Identify which cell holds the provided text, then report its [x, y] central coordinate. 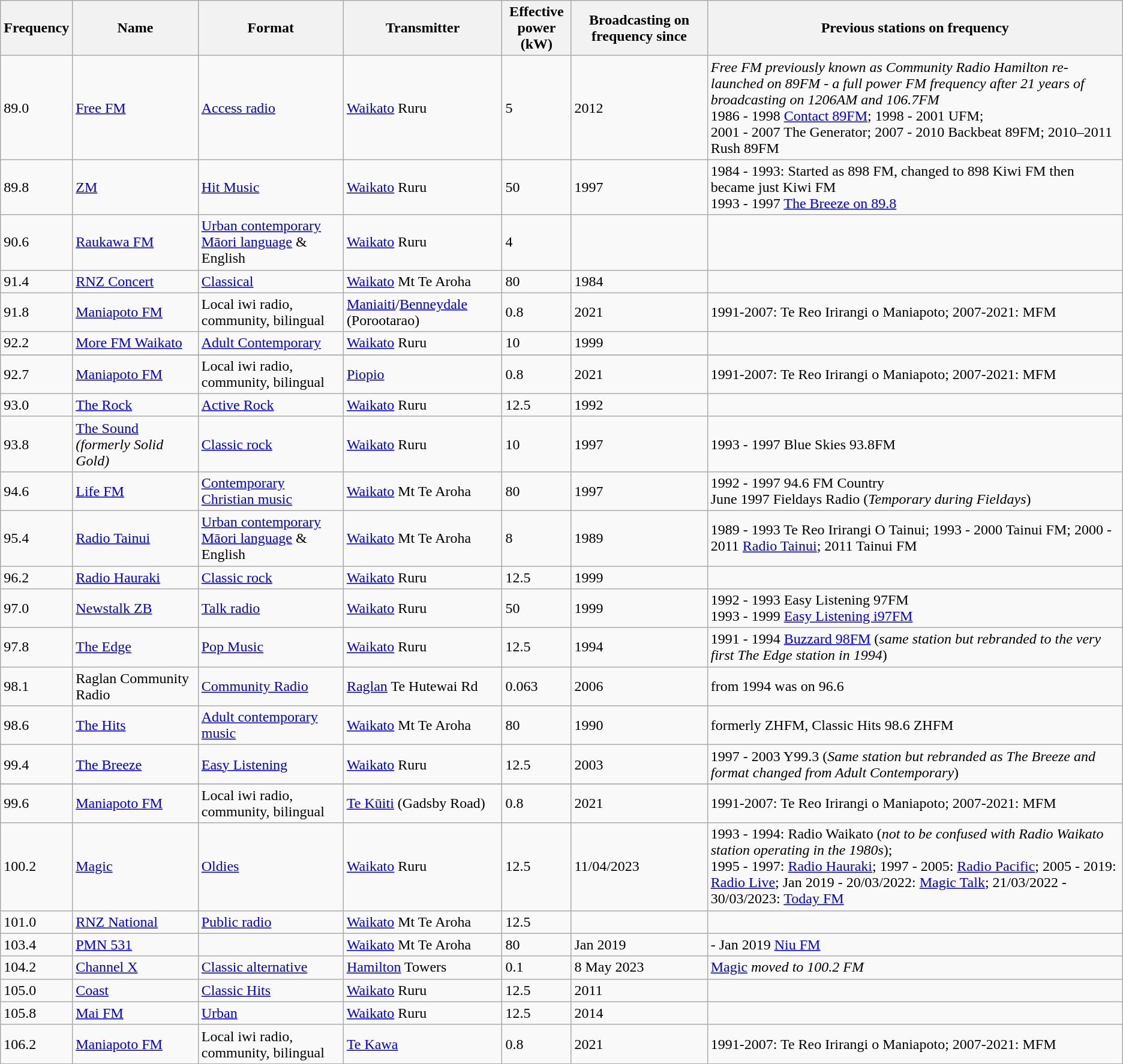
Access radio [271, 108]
Adult Contemporary [271, 343]
Mai FM [136, 1013]
The Breeze [136, 764]
The Sound (formerly Solid Gold) [136, 444]
2011 [639, 990]
5 [536, 108]
97.8 [37, 648]
Free FM [136, 108]
The Hits [136, 726]
92.7 [37, 374]
103.4 [37, 945]
More FM Waikato [136, 343]
96.2 [37, 578]
Classic Hits [271, 990]
100.2 [37, 867]
Oldies [271, 867]
Transmitter [422, 28]
The Rock [136, 405]
Broadcasting on frequency since [639, 28]
RNZ National [136, 922]
RNZ Concert [136, 281]
101.0 [37, 922]
Jan 2019 [639, 945]
Pop Music [271, 648]
105.8 [37, 1013]
Radio Hauraki [136, 578]
formerly ZHFM, Classic Hits 98.6 ZHFM [915, 726]
11/04/2023 [639, 867]
104.2 [37, 967]
Adult contemporary music [271, 726]
Newstalk ZB [136, 608]
Hit Music [271, 187]
Public radio [271, 922]
Community Radio [271, 686]
Magic moved to 100.2 FM [915, 967]
97.0 [37, 608]
1993 - 1997 Blue Skies 93.8FM [915, 444]
105.0 [37, 990]
Raglan Te Hutewai Rd [422, 686]
1992 - 1997 94.6 FM Country June 1997 Fieldays Radio (Temporary during Fieldays) [915, 491]
1991 - 1994 Buzzard 98FM (same station but rebranded to the very first The Edge station in 1994) [915, 648]
Talk radio [271, 608]
1984 [639, 281]
Life FM [136, 491]
Previous stations on frequency [915, 28]
Magic [136, 867]
Urban [271, 1013]
2012 [639, 108]
0.063 [536, 686]
92.2 [37, 343]
106.2 [37, 1044]
Radio Tainui [136, 538]
Format [271, 28]
4 [536, 242]
2014 [639, 1013]
93.8 [37, 444]
PMN 531 [136, 945]
Raukawa FM [136, 242]
1990 [639, 726]
Easy Listening [271, 764]
Te Kūiti (Gadsby Road) [422, 804]
91.4 [37, 281]
Coast [136, 990]
Name [136, 28]
1989 - 1993 Te Reo Irirangi O Tainui; 1993 - 2000 Tainui FM; 2000 - 2011 Radio Tainui; 2011 Tainui FM [915, 538]
98.6 [37, 726]
- Jan 2019 Niu FM [915, 945]
1997 - 2003 Y99.3 (Same station but rebranded as The Breeze and format changed from Adult Contemporary) [915, 764]
98.1 [37, 686]
from 1994 was on 96.6 [915, 686]
Classical [271, 281]
Raglan Community Radio [136, 686]
1984 - 1993: Started as 898 FM, changed to 898 Kiwi FM then became just Kiwi FM 1993 - 1997 The Breeze on 89.8 [915, 187]
99.6 [37, 804]
The Edge [136, 648]
99.4 [37, 764]
Piopio [422, 374]
Active Rock [271, 405]
ZM [136, 187]
1989 [639, 538]
2003 [639, 764]
Maniaiti/Benneydale (Porootarao) [422, 312]
Frequency [37, 28]
1994 [639, 648]
89.8 [37, 187]
1992 [639, 405]
93.0 [37, 405]
Te Kawa [422, 1044]
1992 - 1993 Easy Listening 97FM 1993 - 1999 Easy Listening i97FM [915, 608]
Effectivepower (kW) [536, 28]
94.6 [37, 491]
Hamilton Towers [422, 967]
91.8 [37, 312]
Classic alternative [271, 967]
89.0 [37, 108]
0.1 [536, 967]
Channel X [136, 967]
8 May 2023 [639, 967]
8 [536, 538]
90.6 [37, 242]
Contemporary Christian music [271, 491]
95.4 [37, 538]
2006 [639, 686]
